Pinpoint the cell where the given text exists, returning its (x, y) midpoint coordinate. 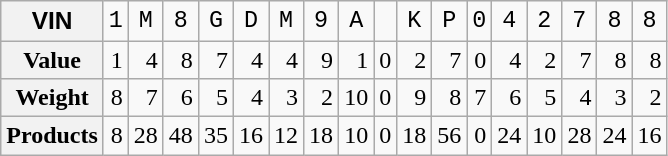
Value (52, 59)
G (216, 21)
P (450, 21)
35 (216, 136)
VIN (52, 21)
Products (52, 136)
K (414, 21)
56 (450, 136)
Weight (52, 98)
12 (286, 136)
A (356, 21)
D (250, 21)
48 (180, 136)
